Output the (X, Y) coordinate of the center of the cell containing the given text.  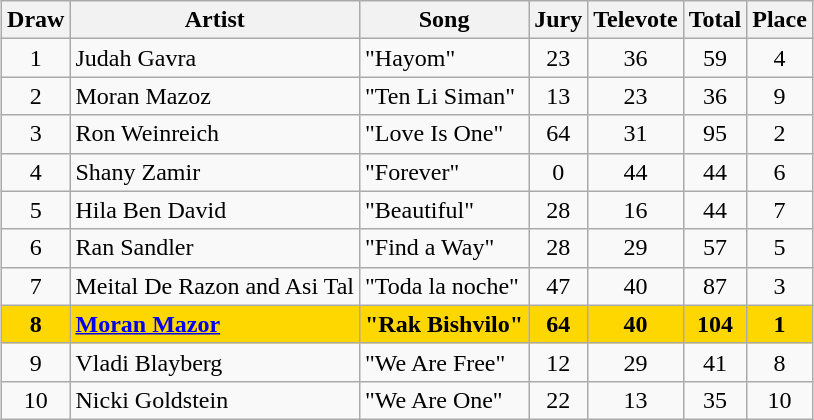
22 (558, 400)
Meital De Razon and Asi Tal (215, 286)
"Beautiful" (444, 210)
Moran Mazor (215, 324)
"Ten Li Siman" (444, 96)
"Forever" (444, 172)
57 (715, 248)
35 (715, 400)
"Rak Bishvilo" (444, 324)
Moran Mazoz (215, 96)
Judah Gavra (215, 58)
Ran Sandler (215, 248)
12 (558, 362)
Draw (36, 20)
Artist (215, 20)
Place (780, 20)
95 (715, 134)
"Love Is One" (444, 134)
31 (636, 134)
"We Are Free" (444, 362)
Hila Ben David (215, 210)
59 (715, 58)
87 (715, 286)
Shany Zamir (215, 172)
"We Are One" (444, 400)
Jury (558, 20)
16 (636, 210)
0 (558, 172)
Song (444, 20)
Total (715, 20)
104 (715, 324)
47 (558, 286)
Televote (636, 20)
Ron Weinreich (215, 134)
"Toda la noche" (444, 286)
"Hayom" (444, 58)
41 (715, 362)
"Find a Way" (444, 248)
Nicki Goldstein (215, 400)
Vladi Blayberg (215, 362)
